Detect which cell encompasses the target text, then output its [x, y] center coordinate. 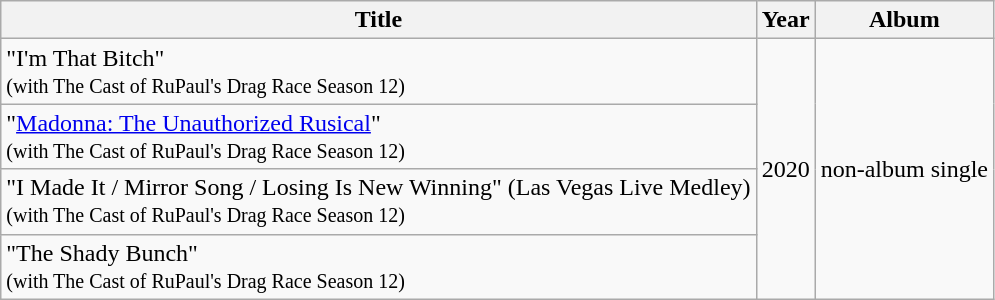
2020 [786, 169]
Album [904, 20]
Title [378, 20]
Year [786, 20]
"The Shady Bunch"(with The Cast of RuPaul's Drag Race Season 12) [378, 266]
"I Made It / Mirror Song / Losing Is New Winning" (Las Vegas Live Medley)(with The Cast of RuPaul's Drag Race Season 12) [378, 202]
non-album single [904, 169]
"Madonna: The Unauthorized Rusical"(with The Cast of RuPaul's Drag Race Season 12) [378, 136]
"I'm That Bitch"(with The Cast of RuPaul's Drag Race Season 12) [378, 72]
